Determine the (X, Y) coordinate at the center of the cell enclosing the given text.  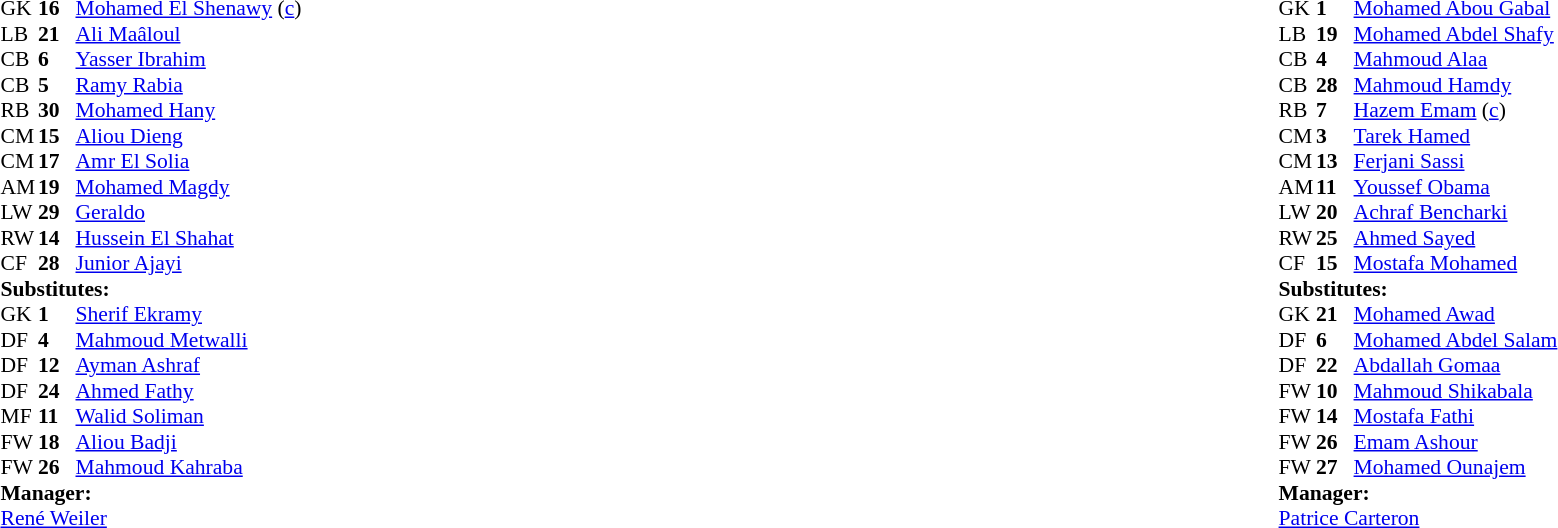
Ahmed Sayed (1456, 238)
17 (57, 161)
Hussein El Shahat (189, 238)
Mohamed Hany (189, 111)
Abdallah Gomaa (1456, 365)
Mahmoud Hamdy (1456, 85)
25 (1335, 238)
24 (57, 391)
Ali Maâloul (189, 34)
Emam Ashour (1456, 442)
7 (1335, 111)
Yasser Ibrahim (189, 59)
Mohamed Abdel Shafy (1456, 34)
Mostafa Fathi (1456, 417)
5 (57, 85)
Mohamed Ounajem (1456, 467)
Amr El Solia (189, 161)
Ayman Ashraf (189, 365)
18 (57, 442)
13 (1335, 161)
Aliou Dieng (189, 136)
10 (1335, 391)
20 (1335, 213)
Geraldo (189, 213)
Mahmoud Alaa (1456, 59)
Ahmed Fathy (189, 391)
Hazem Emam (c) (1456, 111)
Tarek Hamed (1456, 136)
Mohamed Magdy (189, 187)
12 (57, 365)
3 (1335, 136)
Mohamed Abdel Salam (1456, 340)
Junior Ajayi (189, 263)
1 (57, 315)
27 (1335, 467)
Mostafa Mohamed (1456, 263)
Ramy Rabia (189, 85)
29 (57, 213)
Mahmoud Kahraba (189, 467)
MF (19, 417)
Mohamed Awad (1456, 315)
Aliou Badji (189, 442)
22 (1335, 365)
Sherif Ekramy (189, 315)
Walid Soliman (189, 417)
Achraf Bencharki (1456, 213)
Ferjani Sassi (1456, 161)
Mahmoud Metwalli (189, 340)
Youssef Obama (1456, 187)
Mahmoud Shikabala (1456, 391)
30 (57, 111)
